Scan for the cell matching the given text and deliver its [x, y] coordinate at center. 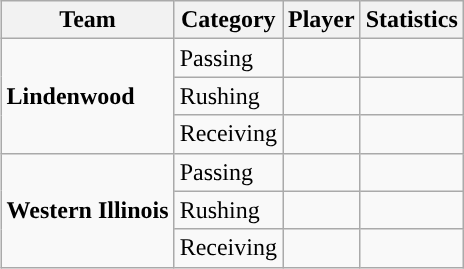
Team [88, 20]
Category [228, 20]
Player [321, 20]
Western Illinois [88, 210]
Lindenwood [88, 96]
Statistics [412, 20]
